Scan for the cell matching the given text and deliver its (x, y) coordinate at center. 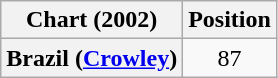
87 (230, 58)
Brazil (Crowley) (92, 58)
Chart (2002) (92, 20)
Position (230, 20)
